Pinpoint the cell where the given text exists, returning its (X, Y) midpoint coordinate. 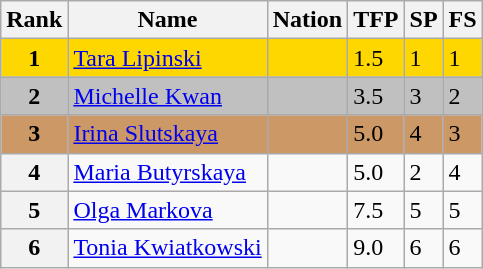
SP (424, 20)
7.5 (376, 210)
Nation (307, 20)
9.0 (376, 248)
3.5 (376, 96)
Maria Butyrskaya (168, 172)
Tara Lipinski (168, 58)
Olga Markova (168, 210)
TFP (376, 20)
FS (462, 20)
Tonia Kwiatkowski (168, 248)
1.5 (376, 58)
Michelle Kwan (168, 96)
Irina Slutskaya (168, 134)
Name (168, 20)
Rank (34, 20)
